Return [X, Y] of the center of cell containing provided text 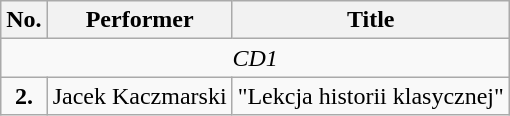
CD1 [256, 58]
"Lekcja historii klasycznej" [370, 96]
2. [24, 96]
Performer [140, 20]
No. [24, 20]
Title [370, 20]
Jacek Kaczmarski [140, 96]
